Extract the (X, Y) coordinate from the center of the cell holding the provided text.  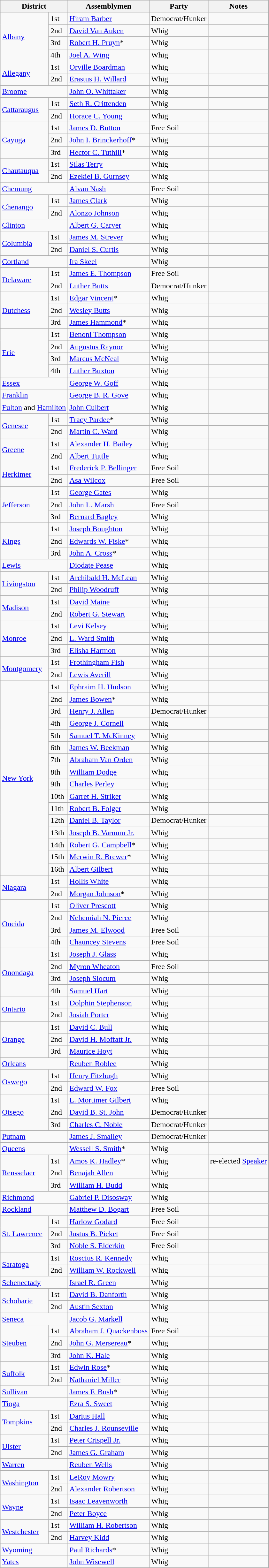
Horace C. Young (109, 116)
George B. R. Gove (109, 395)
Robert H. Pruyn* (109, 43)
14th (58, 845)
5th (58, 735)
Fulton and Hamilton (34, 407)
Joel A. Wing (109, 55)
Essex (34, 383)
Alexander H. Bailey (109, 444)
13th (58, 833)
New York (25, 778)
Harlow Godard (109, 1222)
Nehemiah N. Pierce (109, 918)
Joseph B. Varnum Jr. (109, 833)
John L. Marsh (109, 504)
Tompkins (25, 1422)
Frothingham Fish (109, 663)
Albert Gilbert (109, 869)
Marcus McNeal (109, 359)
Oneida (25, 924)
Oliver Prescott (109, 905)
Allegany (25, 73)
Washington (25, 1483)
Edward W. Fox (109, 1088)
6th (58, 748)
James W. Beekman (109, 748)
Monroe (25, 638)
Columbia (25, 243)
David Van Auken (109, 31)
Chautauqua (25, 170)
James Hammond* (109, 322)
John K. Hale (109, 1355)
Assemblymen (109, 6)
Notes (238, 6)
LeRoy Mowry (109, 1477)
Samuel Hart (109, 991)
Erie (25, 352)
Schoharie (25, 1300)
Hollis White (109, 881)
Josiah Porter (109, 1015)
Charles C. Noble (109, 1124)
11th (58, 808)
Orleans (34, 1064)
Augustus Raynor (109, 346)
Isaac Leavenworth (109, 1501)
Yates (34, 1562)
Genesee (25, 426)
Wyoming (34, 1550)
Jefferson (25, 504)
Archibald H. McLean (109, 578)
Broome (34, 91)
Austin Sexton (109, 1307)
Robert G. Campbell* (109, 845)
Chauncey Stevens (109, 942)
Charles J. Rounseville (109, 1428)
St. Lawrence (25, 1234)
Levi Kelsey (109, 626)
Putnam (34, 1137)
Madison (25, 608)
Darius Hall (109, 1416)
16th (58, 869)
John A. Cross* (109, 553)
David Maine (109, 602)
10th (58, 796)
Maurice Hoyt (109, 1051)
Morgan Johnson* (109, 893)
Amos K. Hadley* (109, 1161)
George W. Goff (109, 383)
John O. Whittaker (109, 91)
Nathaniel Miller (109, 1380)
Gabriel P. Disosway (109, 1197)
Wessell S. Smith* (109, 1149)
Richmond (34, 1197)
Alvan Nash (109, 189)
Alonzo Johnson (109, 213)
Seneca (34, 1319)
Reuben Wells (109, 1465)
David B. St. John (109, 1112)
Saratoga (25, 1264)
Silas Terry (109, 164)
Daniel S. Curtis (109, 249)
Rockland (34, 1209)
Dutchess (25, 310)
Clinton (34, 225)
Ezra S. Sweet (109, 1404)
Ephraim H. Hudson (109, 687)
Robert G. Stewart (109, 614)
Westchester (25, 1532)
Orville Boardman (109, 67)
Rensselaer (25, 1173)
Bernard Bagley (109, 517)
Diodate Pease (109, 565)
John Wisewell (109, 1562)
Suffolk (25, 1374)
L. Mortimer Gilbert (109, 1100)
Jacob G. Markell (109, 1319)
Edgar Vincent* (109, 298)
Charles Perley (109, 784)
Peter Crispell Jr. (109, 1440)
Herkimer (25, 474)
Franklin (34, 395)
Albert G. Carver (109, 225)
Paul Richards* (109, 1550)
Orange (25, 1039)
Onondaga (25, 973)
Schenectady (34, 1282)
L. Ward Smith (109, 638)
Queens (34, 1149)
Otsego (25, 1112)
Wayne (25, 1507)
Robert B. Folger (109, 808)
Albert Tuttle (109, 456)
James J. Smalley (109, 1137)
Niagara (25, 887)
John I. Brinckerhoff* (109, 140)
Lewis (34, 565)
Kings (25, 541)
Garret H. Striker (109, 796)
James D. Button (109, 128)
Chemung (34, 189)
Delaware (25, 280)
Warren (34, 1465)
William Dodge (109, 772)
Philip Woodruff (109, 590)
12th (58, 821)
William H. Budd (109, 1185)
Frederick P. Bellinger (109, 468)
George Gates (109, 492)
George J. Cornell (109, 723)
Abraham J. Quackenboss (109, 1331)
Ira Skeel (109, 261)
William H. Robertson (109, 1526)
Justus B. Picket (109, 1234)
Benoni Thompson (109, 334)
Asa Wilcox (109, 480)
Hiram Barber (109, 19)
John G. Mersereau* (109, 1343)
9th (58, 784)
Henry J. Allen (109, 711)
James E. Thompson (109, 274)
Matthew D. Bogart (109, 1209)
Erastus H. Willard (109, 79)
Hector C. Tuthill* (109, 152)
Alexander Robertson (109, 1489)
Israel R. Green (109, 1282)
Livingston (25, 584)
Tioga (34, 1404)
James G. Graham (109, 1452)
William W. Rockwell (109, 1270)
Party (179, 6)
Joseph Slocum (109, 979)
Luther Buxton (109, 371)
Dolphin Stephenson (109, 1003)
Albany (25, 37)
Cortland (34, 261)
Tracy Pardee* (109, 420)
Merwin R. Brewer* (109, 857)
Sullivan (34, 1392)
Cattaraugus (25, 110)
Henry Fitzhugh (109, 1076)
15th (58, 857)
Reuben Roblee (109, 1064)
Edwards W. Fiske* (109, 541)
Peter Boyce (109, 1513)
John Culbert (109, 407)
Noble S. Elderkin (109, 1246)
Ezekiel B. Gurnsey (109, 177)
Seth R. Crittenden (109, 103)
Edwin Rose* (109, 1367)
Benajah Allen (109, 1173)
Lewis Averill (109, 675)
David H. Moffatt Jr. (109, 1039)
Joseph Boughton (109, 529)
Joseph J. Glass (109, 954)
Montgomery (25, 669)
8th (58, 772)
Harvey Kidd (109, 1538)
Martin C. Ward (109, 432)
Oswego (25, 1082)
James Bowen* (109, 699)
Wesley Butts (109, 310)
Chenango (25, 207)
Steuben (25, 1343)
James M. Elwood (109, 930)
David B. Danforth (109, 1294)
Elisha Harmon (109, 650)
James M. Strever (109, 237)
re-elected Speaker (238, 1161)
David C. Bull (109, 1027)
Myron Wheaton (109, 966)
Samuel T. McKinney (109, 735)
Roscius R. Kennedy (109, 1258)
Greene (25, 450)
District (34, 6)
7th (58, 760)
Abraham Van Orden (109, 760)
Cayuga (25, 140)
Daniel B. Taylor (109, 821)
Ulster (25, 1446)
James Clark (109, 201)
Luther Butts (109, 286)
Ontario (25, 1009)
James F. Bush* (109, 1392)
